Return [x, y] of the center of cell containing provided text 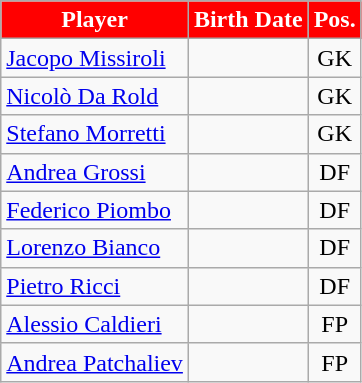
Pietro Ricci [95, 286]
Andrea Grossi [95, 172]
Alessio Caldieri [95, 324]
Andrea Patchaliev [95, 362]
Pos. [334, 20]
Federico Piombo [95, 210]
Nicolò Da Rold [95, 96]
Player [95, 20]
Jacopo Missiroli [95, 58]
Stefano Morretti [95, 134]
Birth Date [248, 20]
Lorenzo Bianco [95, 248]
